Return (x, y) of the center of cell containing provided text 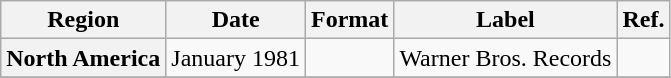
Format (349, 20)
North America (84, 58)
Region (84, 20)
January 1981 (236, 58)
Warner Bros. Records (506, 58)
Date (236, 20)
Ref. (644, 20)
Label (506, 20)
